From the cell containing the given text, extract its center point as (X, Y) coordinate. 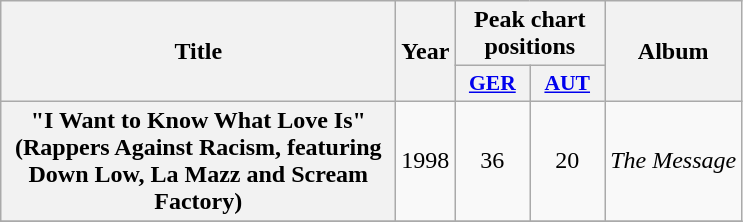
Peak chart positions (530, 34)
The Message (674, 160)
20 (568, 160)
Title (198, 52)
AUT (568, 84)
1998 (426, 160)
GER (492, 84)
Year (426, 52)
36 (492, 160)
Album (674, 52)
"I Want to Know What Love Is"(Rappers Against Racism, featuring Down Low, La Mazz and Scream Factory) (198, 160)
